Detect which cell encompasses the target text, then output its (X, Y) center coordinate. 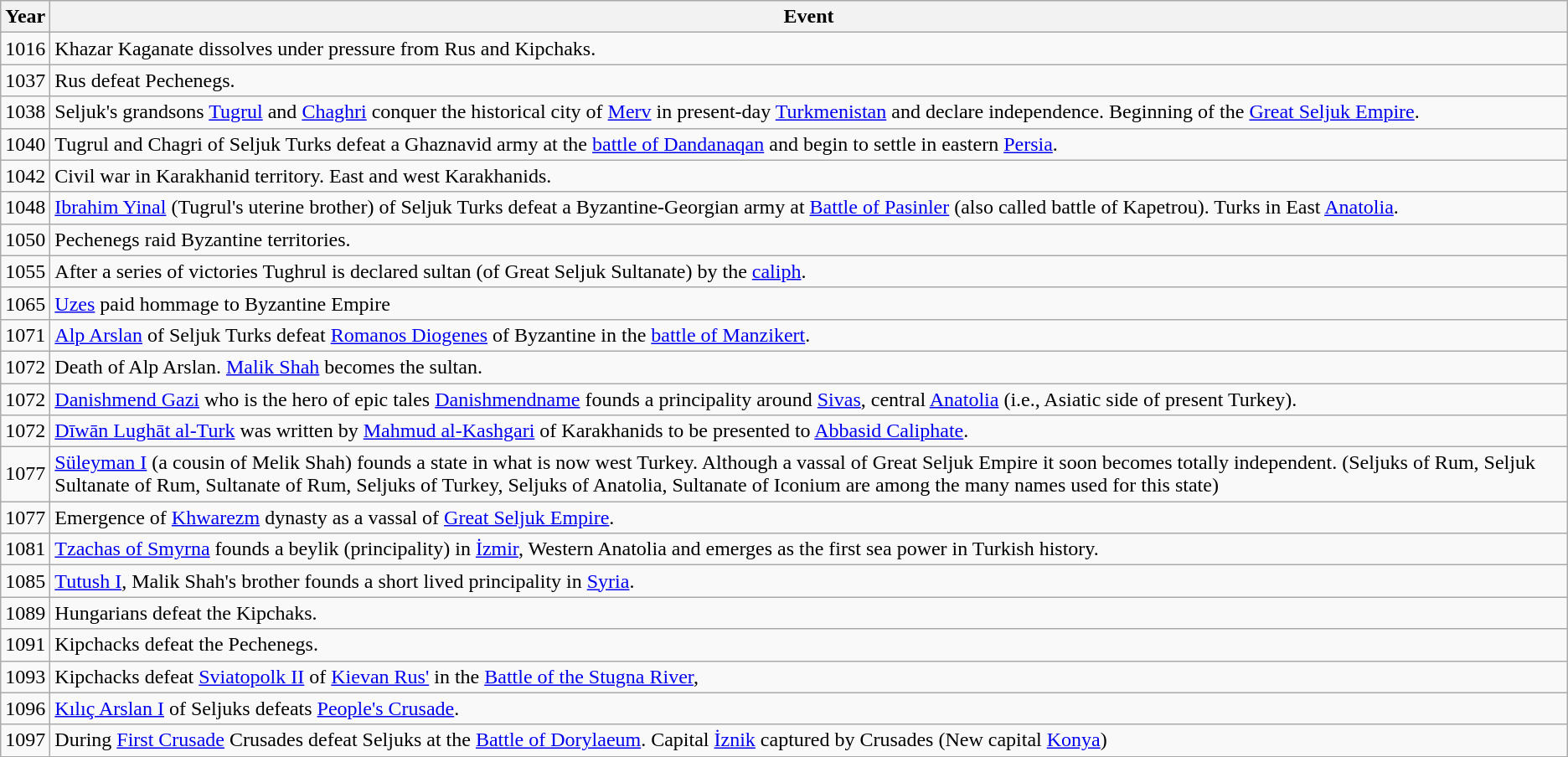
Kılıç Arslan I of Seljuks defeats People's Crusade. (809, 708)
Year (25, 17)
1065 (25, 303)
1048 (25, 208)
1091 (25, 645)
Tutush I, Malik Shah's brother founds a short lived principality in Syria. (809, 581)
Emergence of Khwarezm dynasty as a vassal of Great Seljuk Empire. (809, 518)
1042 (25, 176)
Death of Alp Arslan. Malik Shah becomes the sultan. (809, 367)
1093 (25, 677)
1071 (25, 335)
1037 (25, 80)
Alp Arslan of Seljuk Turks defeat Romanos Diogenes of Byzantine in the battle of Manzikert. (809, 335)
Uzes paid hommage to Byzantine Empire (809, 303)
1055 (25, 271)
Khazar Kaganate dissolves under pressure from Rus and Kipchaks. (809, 49)
1050 (25, 239)
Civil war in Karakhanid territory. East and west Karakhanids. (809, 176)
Pechenegs raid Byzantine territories. (809, 239)
1097 (25, 740)
Tugrul and Chagri of Seljuk Turks defeat a Ghaznavid army at the battle of Dandanaqan and begin to settle in eastern Persia. (809, 144)
Dīwān Lughāt al-Turk was written by Mahmud al-Kashgari of Karakhanids to be presented to Abbasid Caliphate. (809, 431)
1016 (25, 49)
Event (809, 17)
During First Crusade Crusades defeat Seljuks at the Battle of Dorylaeum. Capital İznik captured by Crusades (New capital Konya) (809, 740)
1089 (25, 613)
1096 (25, 708)
Kipchacks defeat the Pechenegs. (809, 645)
1085 (25, 581)
Tzachas of Smyrna founds a beylik (principality) in İzmir, Western Anatolia and emerges as the first sea power in Turkish history. (809, 549)
1081 (25, 549)
Hungarians defeat the Kipchaks. (809, 613)
1038 (25, 112)
After a series of victories Tughrul is declared sultan (of Great Seljuk Sultanate) by the caliph. (809, 271)
Rus defeat Pechenegs. (809, 80)
Kipchacks defeat Sviatopolk II of Kievan Rus' in the Battle of the Stugna River, (809, 677)
1040 (25, 144)
